From the cell containing the given text, extract its center point as (X, Y) coordinate. 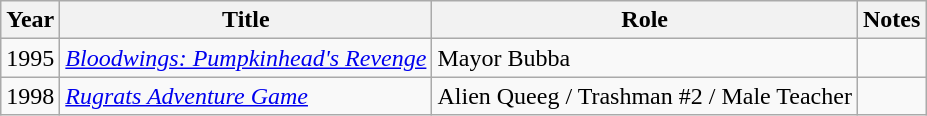
Year (30, 20)
1995 (30, 58)
Title (246, 20)
Mayor Bubba (645, 58)
Alien Queeg / Trashman #2 / Male Teacher (645, 96)
Role (645, 20)
Notes (891, 20)
Rugrats Adventure Game (246, 96)
Bloodwings: Pumpkinhead's Revenge (246, 58)
1998 (30, 96)
